Provide the [x, y] coordinate of the cell's center where the given text is located.  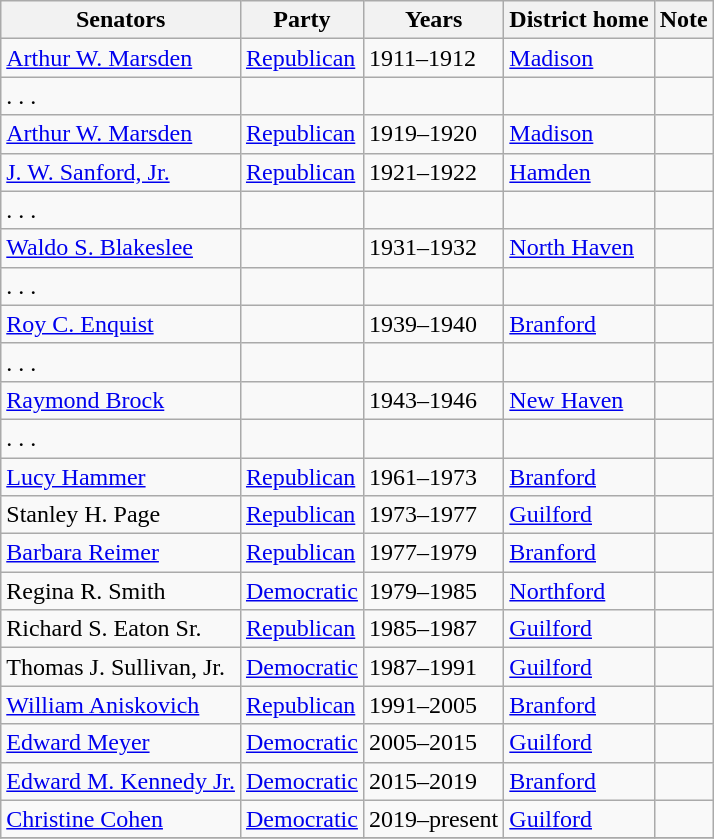
1943–1946 [433, 400]
2005–2015 [433, 743]
1939–1940 [433, 324]
Hamden [579, 172]
Lucy Hammer [121, 477]
William Aniskovich [121, 705]
Richard S. Eaton Sr. [121, 629]
Regina R. Smith [121, 591]
2019–present [433, 819]
Christine Cohen [121, 819]
1979–1985 [433, 591]
1931–1932 [433, 248]
1985–1987 [433, 629]
2015–2019 [433, 781]
J. W. Sanford, Jr. [121, 172]
1921–1922 [433, 172]
Note [684, 20]
1961–1973 [433, 477]
Barbara Reimer [121, 553]
District home [579, 20]
Edward M. Kennedy Jr. [121, 781]
Edward Meyer [121, 743]
Thomas J. Sullivan, Jr. [121, 667]
North Haven [579, 248]
New Haven [579, 400]
1987–1991 [433, 667]
1919–1920 [433, 134]
Years [433, 20]
Northford [579, 591]
Raymond Brock [121, 400]
Senators [121, 20]
Stanley H. Page [121, 515]
Roy C. Enquist [121, 324]
1991–2005 [433, 705]
Party [302, 20]
1977–1979 [433, 553]
1973–1977 [433, 515]
1911–1912 [433, 58]
Waldo S. Blakeslee [121, 248]
